Search for the cell housing the specified text and yield its [X, Y] center coordinate. 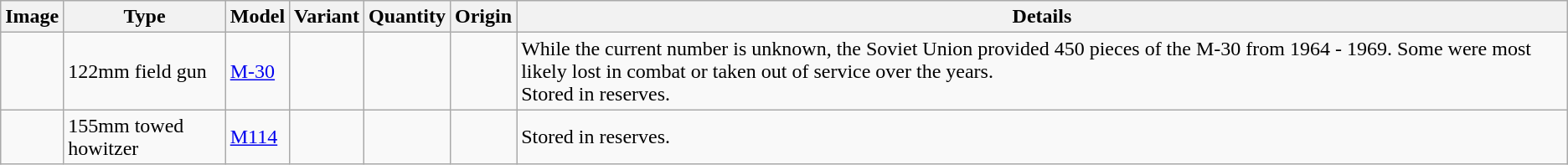
155mm towed howitzer [144, 137]
M114 [257, 137]
Quantity [407, 17]
122mm field gun [144, 71]
Model [257, 17]
Image [32, 17]
Variant [327, 17]
Details [1042, 17]
Stored in reserves. [1042, 137]
Type [144, 17]
Origin [484, 17]
M-30 [257, 71]
